Locate the cell with the specified text and output its [X, Y] center coordinate. 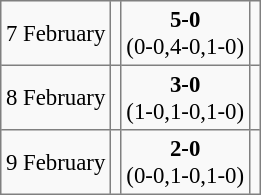
9 February [56, 162]
7 February [56, 33]
5-0(0-0,4-0,1-0) [185, 33]
2-0(0-0,1-0,1-0) [185, 162]
8 February [56, 97]
3-0(1-0,1-0,1-0) [185, 97]
